Detect which cell encompasses the target text, then output its (X, Y) center coordinate. 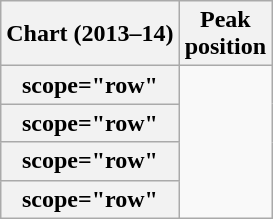
Peakposition (225, 34)
Chart (2013–14) (90, 34)
